For the text-containing cell, return its midpoint in (X, Y) coordinate format. 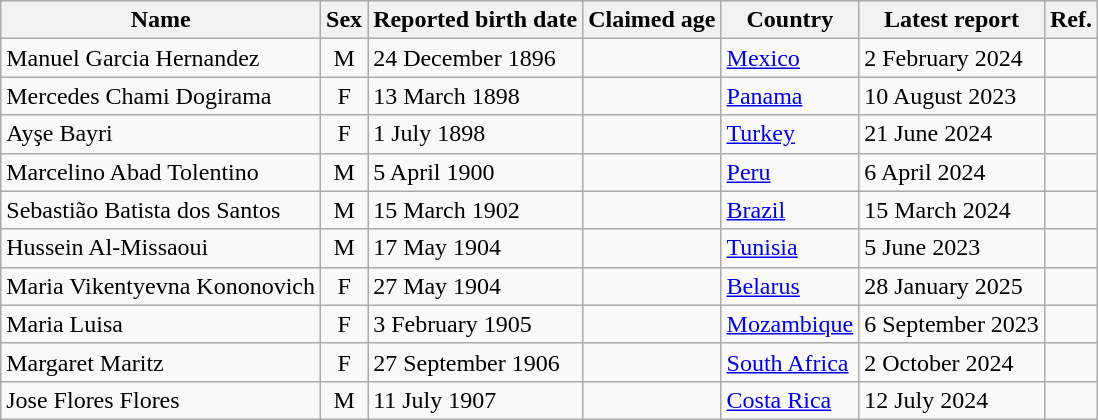
Ayşe Bayri (161, 134)
Maria Luisa (161, 324)
12 July 2024 (952, 400)
Belarus (790, 286)
Reported birth date (476, 20)
5 June 2023 (952, 248)
21 June 2024 (952, 134)
Margaret Maritz (161, 362)
Jose Flores Flores (161, 400)
Turkey (790, 134)
Costa Rica (790, 400)
Claimed age (652, 20)
3 February 1905 (476, 324)
15 March 2024 (952, 210)
2 October 2024 (952, 362)
Sex (344, 20)
Panama (790, 96)
6 April 2024 (952, 172)
Ref. (1070, 20)
10 August 2023 (952, 96)
27 May 1904 (476, 286)
15 March 1902 (476, 210)
Country (790, 20)
13 March 1898 (476, 96)
Latest report (952, 20)
Brazil (790, 210)
6 September 2023 (952, 324)
Marcelino Abad Tolentino (161, 172)
South Africa (790, 362)
24 December 1896 (476, 58)
Mexico (790, 58)
Hussein Al-Missaoui (161, 248)
Tunisia (790, 248)
17 May 1904 (476, 248)
Mozambique (790, 324)
28 January 2025 (952, 286)
1 July 1898 (476, 134)
2 February 2024 (952, 58)
27 September 1906 (476, 362)
11 July 1907 (476, 400)
Maria Vikentyevna Kononovich (161, 286)
Mercedes Chami Dogirama (161, 96)
Sebastião Batista dos Santos (161, 210)
Peru (790, 172)
Manuel Garcia Hernandez (161, 58)
5 April 1900 (476, 172)
Name (161, 20)
